Find where the given text appears and provide that cell's center as (X, Y) coordinate. 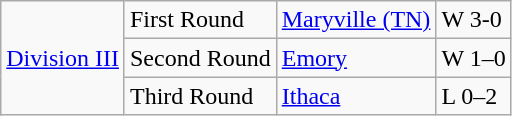
Ithaca (356, 96)
Division III (63, 58)
Emory (356, 58)
Maryville (TN) (356, 20)
W 1–0 (474, 58)
Second Round (200, 58)
First Round (200, 20)
Third Round (200, 96)
W 3-0 (474, 20)
L 0–2 (474, 96)
